Provide the (x, y) coordinate of the cell's center where the given text is located.  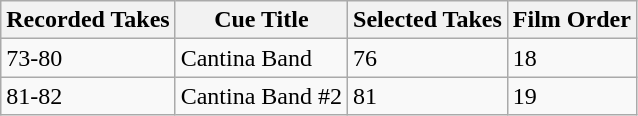
Selected Takes (428, 20)
Cantina Band #2 (261, 96)
76 (428, 58)
81-82 (88, 96)
Film Order (572, 20)
Recorded Takes (88, 20)
73-80 (88, 58)
Cantina Band (261, 58)
81 (428, 96)
Cue Title (261, 20)
18 (572, 58)
19 (572, 96)
